Detect which cell encompasses the target text, then output its (x, y) center coordinate. 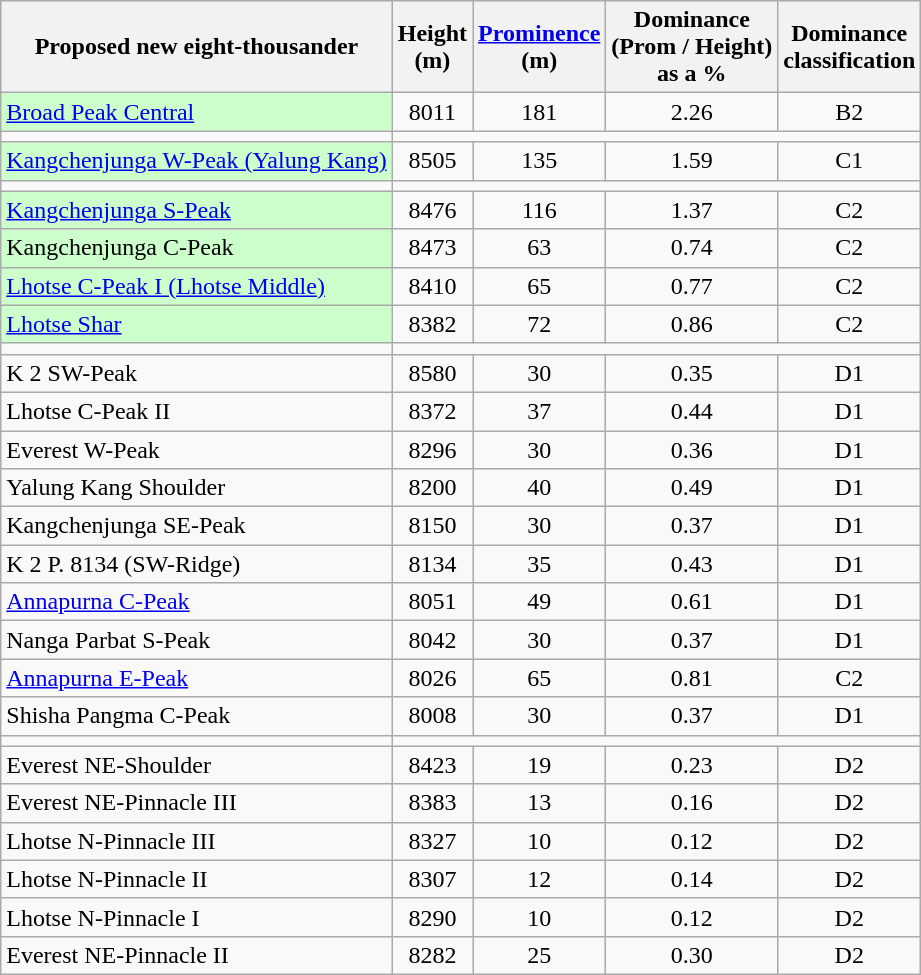
12 (540, 879)
Broad Peak Central (196, 112)
8200 (432, 488)
8042 (432, 640)
2.26 (692, 112)
Lhotse N-Pinnacle I (196, 917)
8134 (432, 564)
Kangchenjunga SE-Peak (196, 526)
40 (540, 488)
Lhotse C-Peak I (Lhotse Middle) (196, 286)
1.59 (692, 161)
8307 (432, 879)
13 (540, 803)
0.36 (692, 449)
8476 (432, 210)
135 (540, 161)
8282 (432, 955)
K 2 SW-Peak (196, 373)
Kangchenjunga C-Peak (196, 248)
8150 (432, 526)
8505 (432, 161)
Shisha Pangma C-Peak (196, 716)
0.74 (692, 248)
19 (540, 765)
8296 (432, 449)
1.37 (692, 210)
Height (m) (432, 47)
8011 (432, 112)
Annapurna C-Peak (196, 602)
35 (540, 564)
8008 (432, 716)
0.49 (692, 488)
Annapurna E-Peak (196, 678)
Lhotse Shar (196, 324)
49 (540, 602)
25 (540, 955)
8327 (432, 841)
Dominance (Prom / Height)as a % (692, 47)
0.16 (692, 803)
0.30 (692, 955)
0.43 (692, 564)
8026 (432, 678)
Dominance classification (850, 47)
Proposed new eight-thousander (196, 47)
8473 (432, 248)
0.86 (692, 324)
0.77 (692, 286)
8051 (432, 602)
Lhotse C-Peak II (196, 411)
Nanga Parbat S-Peak (196, 640)
Kangchenjunga S-Peak (196, 210)
Everest W-Peak (196, 449)
0.81 (692, 678)
116 (540, 210)
B2 (850, 112)
Lhotse N-Pinnacle III (196, 841)
Everest NE-Pinnacle II (196, 955)
0.61 (692, 602)
72 (540, 324)
0.35 (692, 373)
8580 (432, 373)
Prominence (m) (540, 47)
37 (540, 411)
K 2 P. 8134 (SW-Ridge) (196, 564)
8423 (432, 765)
8383 (432, 803)
0.44 (692, 411)
Everest NE-Pinnacle III (196, 803)
63 (540, 248)
C1 (850, 161)
8410 (432, 286)
0.14 (692, 879)
181 (540, 112)
Yalung Kang Shoulder (196, 488)
Everest NE-Shoulder (196, 765)
8382 (432, 324)
Kangchenjunga W-Peak (Yalung Kang) (196, 161)
0.23 (692, 765)
8290 (432, 917)
8372 (432, 411)
Lhotse N-Pinnacle II (196, 879)
